Scan for the cell matching the given text and deliver its [X, Y] coordinate at center. 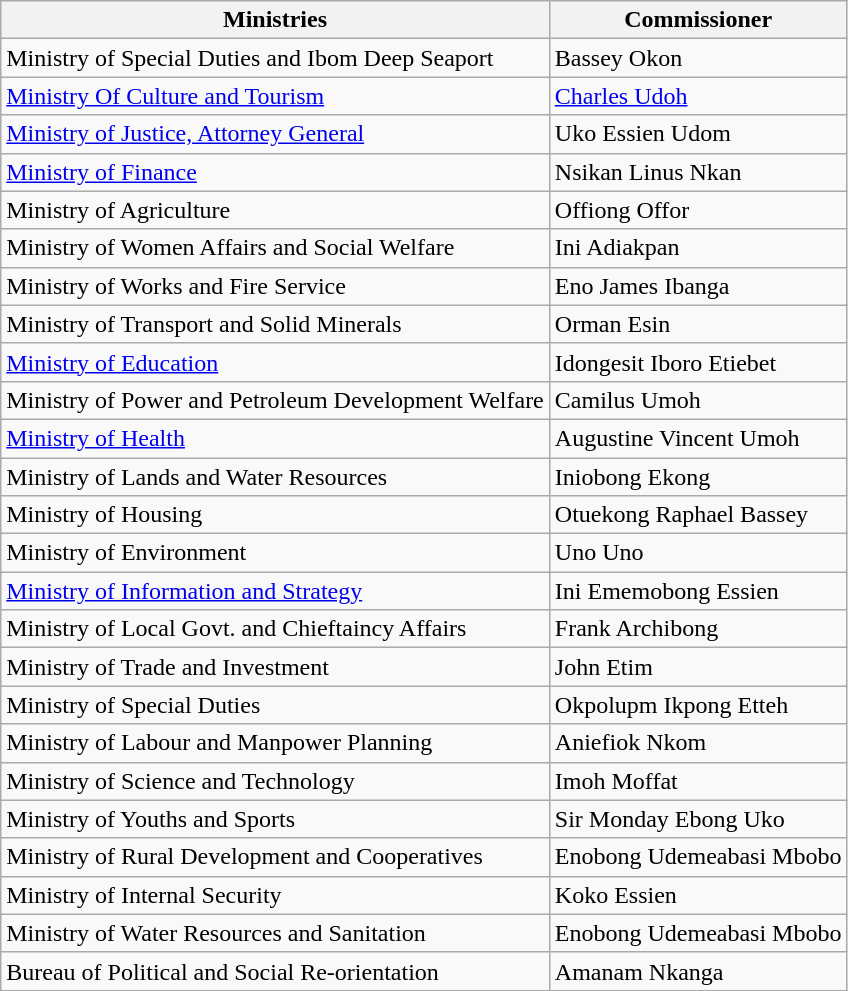
Bureau of Political and Social Re-orientation [276, 971]
Ministry of Women Affairs and Social Welfare [276, 248]
Ministries [276, 20]
Ministry of Information and Strategy [276, 591]
Ministry of Labour and Manpower Planning [276, 743]
Ministry of Special Duties [276, 705]
Uno Uno [698, 553]
Sir Monday Ebong Uko [698, 819]
Okpolupm Ikpong Etteh [698, 705]
Ministry of Health [276, 438]
Commissioner [698, 20]
John Etim [698, 667]
Offiong Offor [698, 210]
Ministry of Lands and Water Resources [276, 477]
Iniobong Ekong [698, 477]
Ministry of Trade and Investment [276, 667]
Ministry of Housing [276, 515]
Orman Esin [698, 324]
Ministry of Agriculture [276, 210]
Aniefiok Nkom [698, 743]
Ministry of Transport and Solid Minerals [276, 324]
Idongesit Iboro Etiebet [698, 362]
Ministry of Youths and Sports [276, 819]
Frank Archibong [698, 629]
Nsikan Linus Nkan [698, 172]
Augustine Vincent Umoh [698, 438]
Imoh Moffat [698, 781]
Ini Adiakpan [698, 248]
Ministry Of Culture and Tourism [276, 96]
Amanam Nkanga [698, 971]
Ministry of Finance [276, 172]
Ministry of Internal Security [276, 895]
Ministry of Science and Technology [276, 781]
Ministry of Water Resources and Sanitation [276, 933]
Ministry of Local Govt. and Chieftaincy Affairs [276, 629]
Ministry of Education [276, 362]
Koko Essien [698, 895]
Ini Ememobong Essien [698, 591]
Ministry of Works and Fire Service [276, 286]
Ministry of Justice, Attorney General [276, 134]
Eno James Ibanga [698, 286]
Charles Udoh [698, 96]
Ministry of Power and Petroleum Development Welfare [276, 400]
Bassey Okon [698, 58]
Ministry of Rural Development and Cooperatives [276, 857]
Camilus Umoh [698, 400]
Ministry of Special Duties and Ibom Deep Seaport [276, 58]
Ministry of Environment [276, 553]
Uko Essien Udom [698, 134]
Otuekong Raphael Bassey [698, 515]
